Output the [X, Y] coordinate of the center of the cell containing the given text.  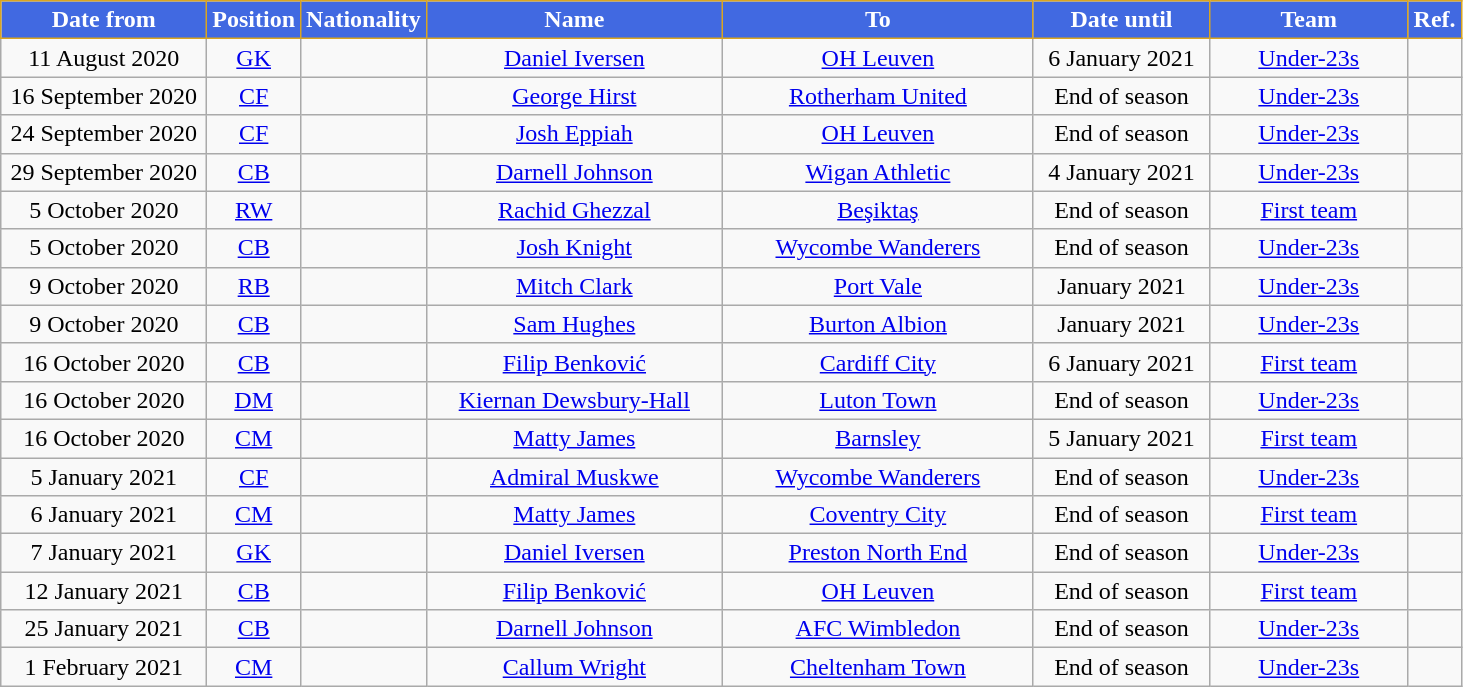
24 September 2020 [104, 134]
Wigan Athletic [878, 172]
Luton Town [878, 400]
1 February 2021 [104, 667]
Mitch Clark [574, 286]
Nationality [364, 20]
Burton Albion [878, 324]
George Hirst [574, 96]
Team [1308, 20]
RB [254, 286]
Sam Hughes [574, 324]
Date from [104, 20]
Preston North End [878, 553]
Rotherham United [878, 96]
Cheltenham Town [878, 667]
25 January 2021 [104, 629]
Ref. [1434, 20]
To [878, 20]
RW [254, 210]
Name [574, 20]
4 January 2021 [1121, 172]
Date until [1121, 20]
7 January 2021 [104, 553]
Callum Wright [574, 667]
Josh Knight [574, 248]
Admiral Muskwe [574, 477]
AFC Wimbledon [878, 629]
Cardiff City [878, 362]
Barnsley [878, 438]
DM [254, 400]
Beşiktaş [878, 210]
11 August 2020 [104, 58]
12 January 2021 [104, 591]
16 September 2020 [104, 96]
Josh Eppiah [574, 134]
29 September 2020 [104, 172]
Port Vale [878, 286]
Rachid Ghezzal [574, 210]
Coventry City [878, 515]
Kiernan Dewsbury-Hall [574, 400]
Position [254, 20]
